Return the (x, y) coordinate for the center point of the cell that contains the specified text.  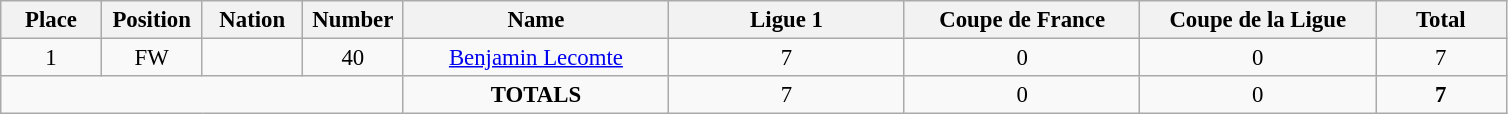
Coupe de la Ligue (1258, 20)
Number (354, 20)
TOTALS (536, 95)
Total (1442, 20)
Coupe de France (1022, 20)
Nation (252, 20)
Place (52, 20)
FW (152, 58)
40 (354, 58)
Ligue 1 (787, 20)
1 (52, 58)
Position (152, 20)
Name (536, 20)
Benjamin Lecomte (536, 58)
